Locate the cell with the specified text and output its (X, Y) center coordinate. 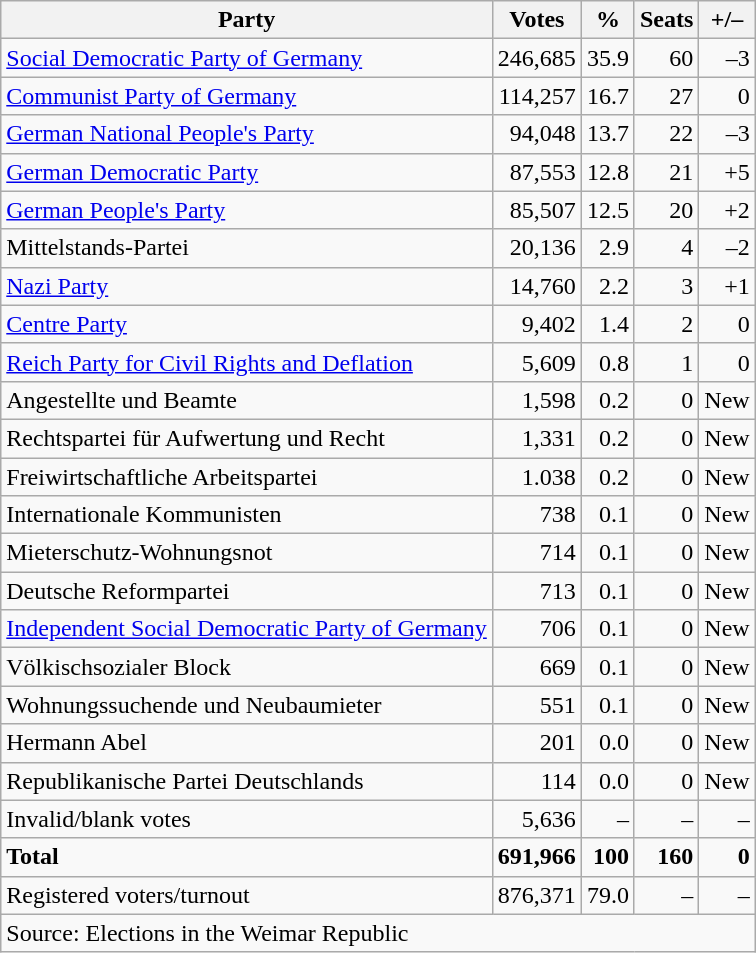
14,760 (536, 286)
Nazi Party (247, 286)
669 (536, 667)
22 (666, 134)
+2 (727, 210)
691,966 (536, 857)
German People's Party (247, 210)
114 (536, 781)
1 (666, 362)
Party (247, 20)
Freiwirtschaftliche Arbeitspartei (247, 477)
714 (536, 553)
13.7 (608, 134)
876,371 (536, 895)
114,257 (536, 96)
+5 (727, 172)
85,507 (536, 210)
Communist Party of Germany (247, 96)
27 (666, 96)
1,598 (536, 400)
% (608, 20)
20 (666, 210)
0.8 (608, 362)
Republikanische Partei Deutschlands (247, 781)
Wohnungssuchende und Neubaumieter (247, 705)
5,609 (536, 362)
2.9 (608, 248)
20,136 (536, 248)
713 (536, 591)
3 (666, 286)
87,553 (536, 172)
21 (666, 172)
Angestellte und Beamte (247, 400)
+/– (727, 20)
706 (536, 629)
Total (247, 857)
Source: Elections in the Weimar Republic (378, 933)
94,048 (536, 134)
12.8 (608, 172)
160 (666, 857)
16.7 (608, 96)
60 (666, 58)
1,331 (536, 438)
Registered voters/turnout (247, 895)
Social Democratic Party of Germany (247, 58)
Centre Party (247, 324)
Rechtspartei für Aufwertung und Recht (247, 438)
Independent Social Democratic Party of Germany (247, 629)
Deutsche Reformpartei (247, 591)
German Democratic Party (247, 172)
Reich Party for Civil Rights and Deflation (247, 362)
1.4 (608, 324)
9,402 (536, 324)
79.0 (608, 895)
Mittelstands-Partei (247, 248)
551 (536, 705)
100 (608, 857)
Votes (536, 20)
12.5 (608, 210)
Internationale Kommunisten (247, 515)
738 (536, 515)
Mieterschutz-Wohnungsnot (247, 553)
2.2 (608, 286)
201 (536, 743)
246,685 (536, 58)
4 (666, 248)
Invalid/blank votes (247, 819)
Hermann Abel (247, 743)
+1 (727, 286)
1.038 (536, 477)
5,636 (536, 819)
Völkischsozialer Block (247, 667)
–2 (727, 248)
Seats (666, 20)
German National People's Party (247, 134)
35.9 (608, 58)
2 (666, 324)
